Find where the given text appears and provide that cell's center as (X, Y) coordinate. 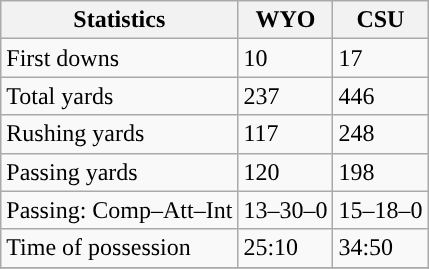
198 (380, 172)
10 (286, 58)
Total yards (120, 96)
15–18–0 (380, 210)
237 (286, 96)
Rushing yards (120, 134)
17 (380, 58)
CSU (380, 20)
Time of possession (120, 248)
446 (380, 96)
13–30–0 (286, 210)
Passing: Comp–Att–Int (120, 210)
WYO (286, 20)
120 (286, 172)
Passing yards (120, 172)
248 (380, 134)
117 (286, 134)
25:10 (286, 248)
First downs (120, 58)
34:50 (380, 248)
Statistics (120, 20)
